Capture the cell that displays the provided text and extract its (X, Y) central coordinate. 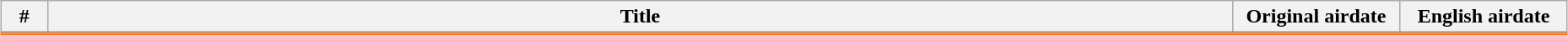
Original airdate (1317, 17)
English airdate (1484, 17)
Title (640, 17)
# (24, 17)
